From the cell containing the given text, extract its center point as (x, y) coordinate. 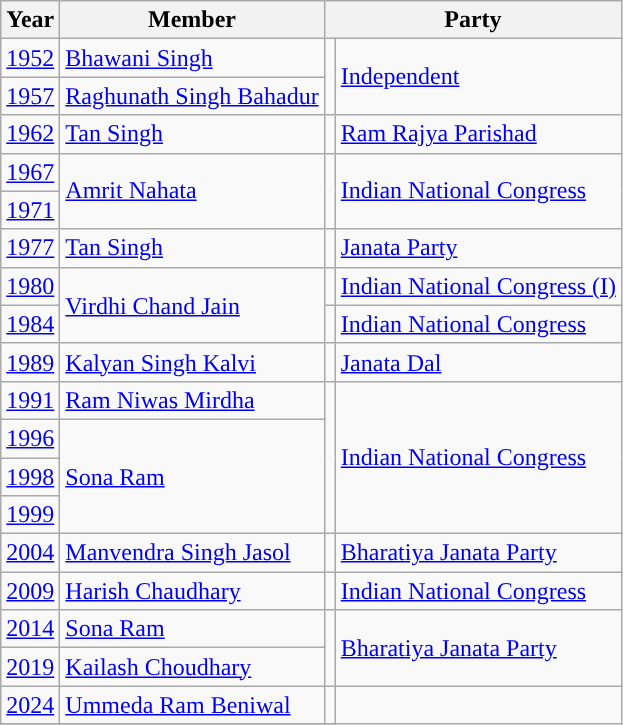
Manvendra Singh Jasol (192, 553)
Indian National Congress (I) (478, 286)
Kalyan Singh Kalvi (192, 362)
1952 (30, 58)
Raghunath Singh Bahadur (192, 96)
Janata Dal (478, 362)
2004 (30, 553)
Virdhi Chand Jain (192, 305)
Year (30, 20)
Kailash Choudhary (192, 667)
2019 (30, 667)
2014 (30, 629)
1980 (30, 286)
1971 (30, 210)
1957 (30, 96)
1977 (30, 248)
1989 (30, 362)
Party (472, 20)
Bhawani Singh (192, 58)
1998 (30, 477)
Member (192, 20)
1962 (30, 134)
1996 (30, 438)
2009 (30, 591)
Ummeda Ram Beniwal (192, 705)
1984 (30, 324)
Ram Rajya Parishad (478, 134)
2024 (30, 705)
Amrit Nahata (192, 191)
Janata Party (478, 248)
1999 (30, 515)
Ram Niwas Mirdha (192, 400)
1991 (30, 400)
1967 (30, 172)
Harish Chaudhary (192, 591)
Independent (478, 77)
